Return the [X, Y] coordinate for the center point of the cell that contains the specified text.  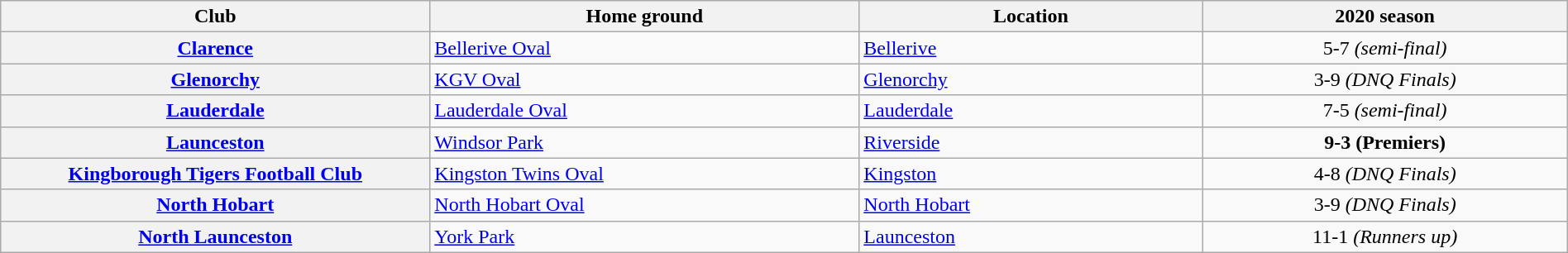
Location [1030, 17]
7-5 (semi-final) [1384, 111]
Kingborough Tigers Football Club [215, 174]
Kingston [1030, 174]
KGV Oval [645, 79]
Lauderdale Oval [645, 111]
Club [215, 17]
Riverside [1030, 142]
York Park [645, 236]
Bellerive Oval [645, 48]
2020 season [1384, 17]
4-8 (DNQ Finals) [1384, 174]
5-7 (semi-final) [1384, 48]
North Hobart Oval [645, 205]
Bellerive [1030, 48]
Home ground [645, 17]
9-3 (Premiers) [1384, 142]
Clarence [215, 48]
Windsor Park [645, 142]
Kingston Twins Oval [645, 174]
North Launceston [215, 236]
11-1 (Runners up) [1384, 236]
